From the cell containing the given text, extract its center point as [X, Y] coordinate. 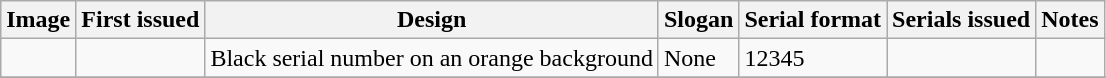
Notes [1070, 20]
Black serial number on an orange background [432, 58]
Serial format [813, 20]
None [698, 58]
Serials issued [962, 20]
12345 [813, 58]
Image [38, 20]
Slogan [698, 20]
First issued [140, 20]
Design [432, 20]
